Scan for the cell matching the given text and deliver its (X, Y) coordinate at center. 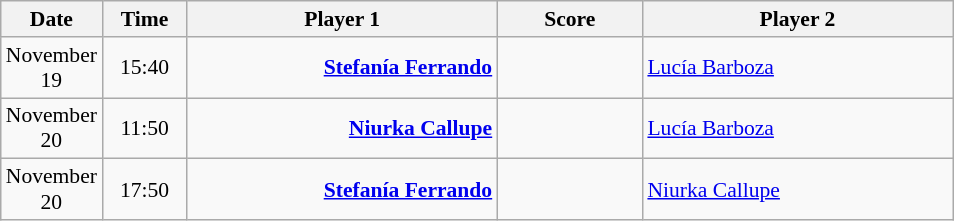
Time (144, 19)
November 19 (52, 68)
Date (52, 19)
Player 2 (797, 19)
Player 1 (342, 19)
11:50 (144, 128)
Score (570, 19)
17:50 (144, 190)
15:40 (144, 68)
